Scan for the cell matching the given text and deliver its [X, Y] coordinate at center. 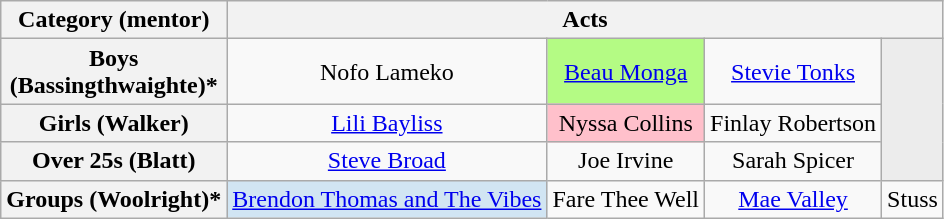
Beau Monga [626, 72]
Steve Broad [387, 161]
Finlay Robertson [794, 123]
Nyssa Collins [626, 123]
Girls (Walker) [114, 123]
Over 25s (Blatt) [114, 161]
Mae Valley [794, 199]
Nofo Lameko [387, 72]
Joe Irvine [626, 161]
Category (mentor) [114, 20]
Groups (Woolright)* [114, 199]
Lili Bayliss [387, 123]
Sarah Spicer [794, 161]
Stuss [913, 199]
Stevie Tonks [794, 72]
Boys(Bassingthwaighte)* [114, 72]
Fare Thee Well [626, 199]
Brendon Thomas and The Vibes [387, 199]
Acts [586, 20]
